Return (X, Y) of the center of cell containing provided text 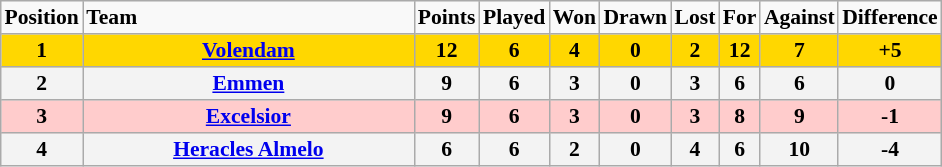
10 (799, 150)
Played (514, 18)
+5 (890, 50)
1 (42, 50)
Difference (890, 18)
-4 (890, 150)
Points (446, 18)
Volendam (249, 50)
Team (249, 18)
Emmen (249, 84)
Lost (695, 18)
For (740, 18)
Drawn (636, 18)
-1 (890, 116)
Heracles Almelo (249, 150)
Position (42, 18)
Won (574, 18)
Against (799, 18)
8 (740, 116)
Excelsior (249, 116)
7 (799, 50)
